Locate the cell with the specified text and output its [x, y] center coordinate. 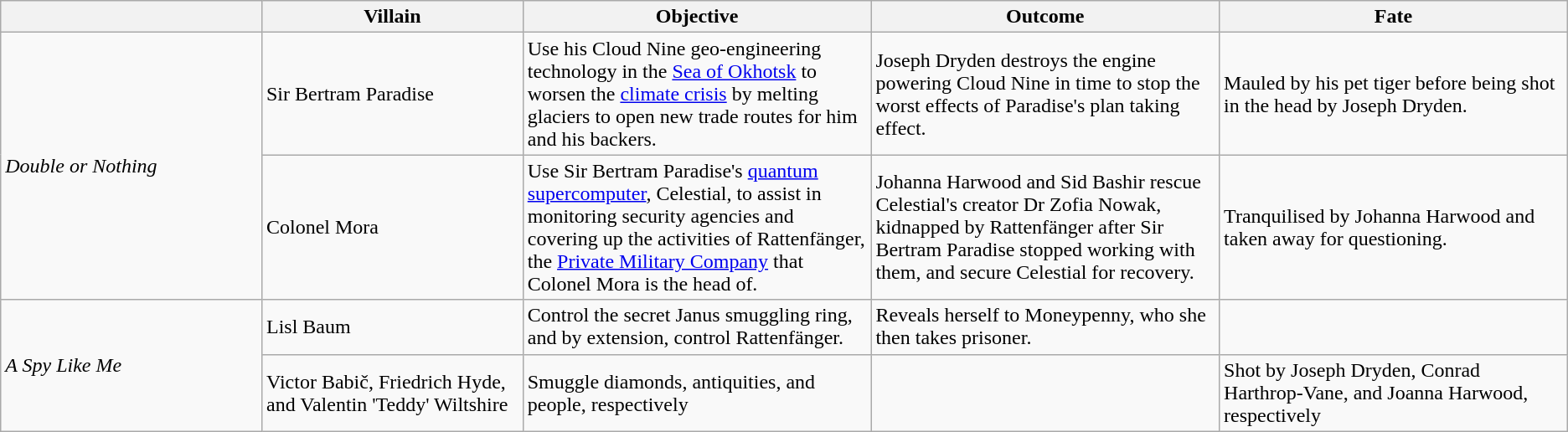
Mauled by his pet tiger before being shot in the head by Joseph Dryden. [1394, 94]
Objective [697, 17]
Smuggle diamonds, antiquities, and people, respectively [697, 393]
Tranquilised by Johanna Harwood and taken away for questioning. [1394, 228]
Control the secret Janus smuggling ring, and by extension, control Rattenfänger. [697, 327]
Double or Nothing [132, 166]
Sir Bertram Paradise [392, 94]
A Spy Like Me [132, 365]
Outcome [1045, 17]
Reveals herself to Moneypenny, who she then takes prisoner. [1045, 327]
Villain [392, 17]
Lisl Baum [392, 327]
Joseph Dryden destroys the engine powering Cloud Nine in time to stop the worst effects of Paradise's plan taking effect. [1045, 94]
Fate [1394, 17]
Shot by Joseph Dryden, Conrad Harthrop-Vane, and Joanna Harwood, respectively [1394, 393]
Victor Babič, Friedrich Hyde, and Valentin 'Teddy' Wiltshire [392, 393]
Colonel Mora [392, 228]
